Search for the cell housing the specified text and yield its (X, Y) center coordinate. 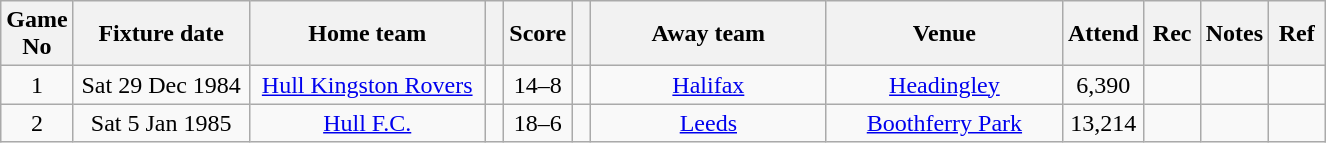
Hull Kingston Rovers (367, 85)
Hull F.C. (367, 123)
6,390 (1103, 85)
Ref (1297, 34)
Rec (1172, 34)
Fixture date (161, 34)
Headingley (944, 85)
Home team (367, 34)
Away team (708, 34)
Venue (944, 34)
1 (37, 85)
Boothferry Park (944, 123)
Halifax (708, 85)
13,214 (1103, 123)
Notes (1234, 34)
14–8 (538, 85)
Attend (1103, 34)
2 (37, 123)
Sat 29 Dec 1984 (161, 85)
18–6 (538, 123)
Leeds (708, 123)
Game No (37, 34)
Sat 5 Jan 1985 (161, 123)
Score (538, 34)
